Find where the given text appears and provide that cell's center as [X, Y] coordinate. 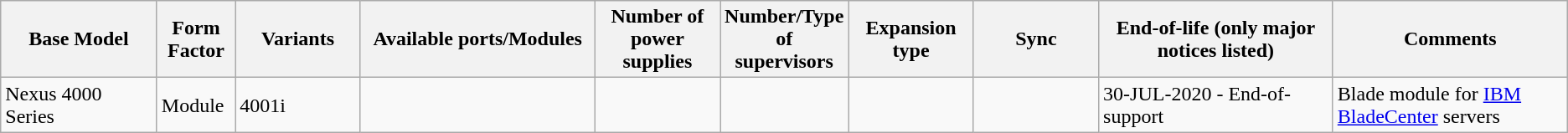
Blade module for IBM BladeCenter servers [1450, 105]
Base Model [79, 39]
Sync [1035, 39]
30-JUL-2020 - End-of-support [1216, 105]
Variants [298, 39]
4001i [298, 105]
Form Factor [196, 39]
Number/Type of supervisors [784, 39]
Nexus 4000 Series [79, 105]
Expansion type [911, 39]
End-of-life (only major notices listed) [1216, 39]
Number of power supplies [657, 39]
Module [196, 105]
Comments [1450, 39]
Available ports/Modules [477, 39]
